Provide the (X, Y) coordinate of the cell's center where the given text is located.  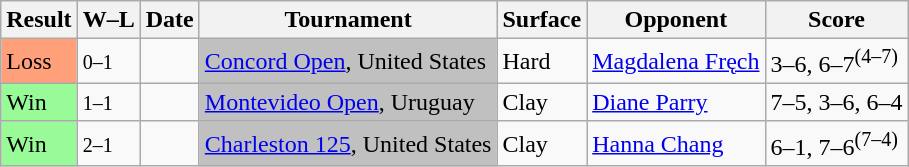
Charleston 125, United States (348, 144)
Date (170, 20)
Result (39, 20)
Loss (39, 62)
Hanna Chang (676, 144)
0–1 (108, 62)
Tournament (348, 20)
3–6, 6–7(4–7) (836, 62)
Hard (542, 62)
Magdalena Fręch (676, 62)
Surface (542, 20)
Concord Open, United States (348, 62)
Opponent (676, 20)
Diane Parry (676, 102)
1–1 (108, 102)
7–5, 3–6, 6–4 (836, 102)
6–1, 7–6(7–4) (836, 144)
W–L (108, 20)
Montevideo Open, Uruguay (348, 102)
2–1 (108, 144)
Score (836, 20)
